Detect which cell encompasses the target text, then output its (x, y) center coordinate. 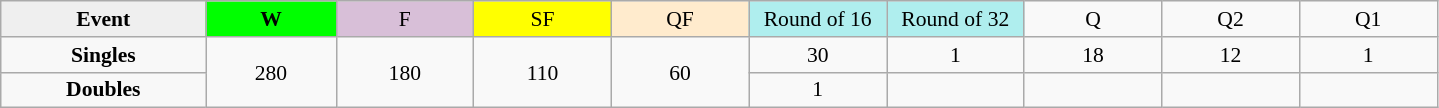
280 (271, 72)
30 (818, 55)
Q2 (1231, 19)
Singles (104, 55)
Q1 (1368, 19)
F (405, 19)
QF (680, 19)
SF (543, 19)
Round of 32 (955, 19)
60 (680, 72)
110 (543, 72)
12 (1231, 55)
W (271, 19)
18 (1093, 55)
Event (104, 19)
Q (1093, 19)
Round of 16 (818, 19)
Doubles (104, 90)
180 (405, 72)
